For the text-containing cell, return its midpoint in [x, y] coordinate format. 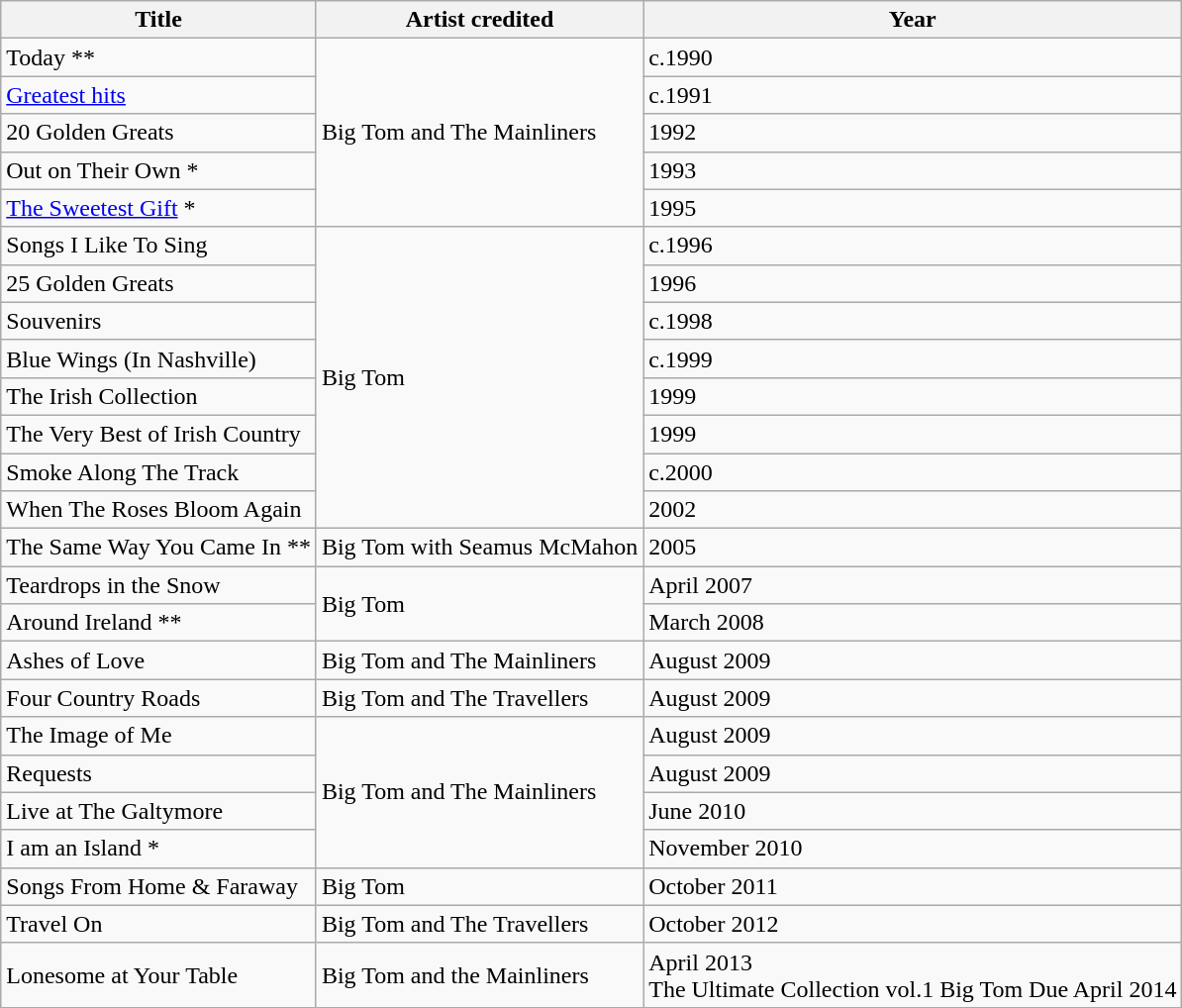
The Irish Collection [158, 396]
The Sweetest Gift * [158, 208]
The Same Way You Came In ** [158, 548]
April 2007 [913, 585]
Smoke Along The Track [158, 472]
c.2000 [913, 472]
Today ** [158, 57]
c.1990 [913, 57]
The Image of Me [158, 736]
Ashes of Love [158, 660]
c.1999 [913, 358]
Big Tom and the Mainliners [479, 974]
1995 [913, 208]
I am an Island * [158, 849]
1992 [913, 133]
Songs I Like To Sing [158, 246]
Requests [158, 773]
Year [913, 20]
1996 [913, 283]
2002 [913, 510]
Four Country Roads [158, 698]
April 2013The Ultimate Collection vol.1 Big Tom Due April 2014 [913, 974]
Songs From Home & Faraway [158, 886]
Around Ireland ** [158, 623]
The Very Best of Irish Country [158, 434]
Teardrops in the Snow [158, 585]
Travel On [158, 924]
October 2011 [913, 886]
Lonesome at Your Table [158, 974]
c.1998 [913, 321]
c.1996 [913, 246]
20 Golden Greats [158, 133]
Live at The Galtymore [158, 811]
2005 [913, 548]
Greatest hits [158, 95]
1993 [913, 170]
25 Golden Greats [158, 283]
c.1991 [913, 95]
Artist credited [479, 20]
Blue Wings (In Nashville) [158, 358]
When The Roses Bloom Again [158, 510]
Title [158, 20]
June 2010 [913, 811]
Out on Their Own * [158, 170]
Souvenirs [158, 321]
October 2012 [913, 924]
March 2008 [913, 623]
Big Tom with Seamus McMahon [479, 548]
November 2010 [913, 849]
